Scan for the cell matching the given text and deliver its [X, Y] coordinate at center. 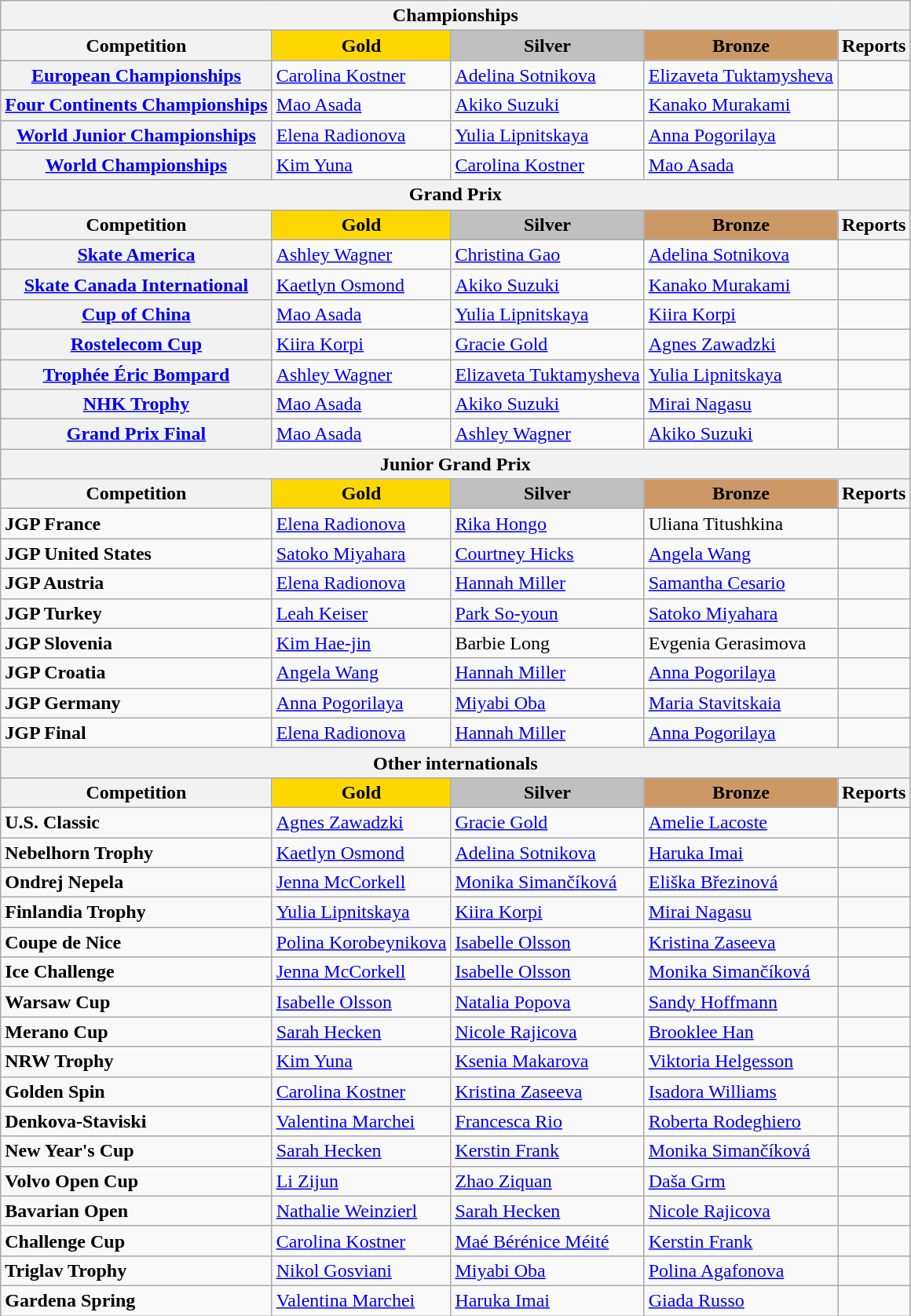
Maria Stavitskaia [741, 703]
Challenge Cup [137, 1241]
Denkova-Staviski [137, 1121]
World Championships [137, 165]
Ondrej Nepela [137, 883]
Trophée Éric Bompard [137, 375]
Francesca Rio [547, 1121]
Triglav Trophy [137, 1270]
Bavarian Open [137, 1211]
Kim Hae-jin [361, 643]
Park So-youn [547, 613]
Grand Prix [455, 195]
Nathalie Weinzierl [361, 1211]
Daša Grm [741, 1181]
Volvo Open Cup [137, 1181]
Four Continents Championships [137, 105]
World Junior Championships [137, 135]
Polina Korobeynikova [361, 942]
Junior Grand Prix [455, 464]
Uliana Titushkina [741, 524]
Other internationals [455, 762]
Ice Challenge [137, 972]
Giada Russo [741, 1300]
Warsaw Cup [137, 1002]
JGP Croatia [137, 673]
Barbie Long [547, 643]
Coupe de Nice [137, 942]
Finlandia Trophy [137, 912]
Viktoria Helgesson [741, 1062]
JGP Final [137, 733]
NHK Trophy [137, 404]
Isadora Williams [741, 1091]
Grand Prix Final [137, 434]
Evgenia Gerasimova [741, 643]
JGP Slovenia [137, 643]
U.S. Classic [137, 822]
New Year's Cup [137, 1151]
Samantha Cesario [741, 583]
Merano Cup [137, 1032]
Courtney Hicks [547, 554]
Leah Keiser [361, 613]
Eliška Březinová [741, 883]
Amelie Lacoste [741, 822]
Nebelhorn Trophy [137, 852]
Cup of China [137, 314]
JGP France [137, 524]
Roberta Rodeghiero [741, 1121]
Gardena Spring [137, 1300]
Sandy Hoffmann [741, 1002]
JGP Austria [137, 583]
Rostelecom Cup [137, 344]
Rika Hongo [547, 524]
Championships [455, 16]
NRW Trophy [137, 1062]
JGP United States [137, 554]
Polina Agafonova [741, 1270]
Natalia Popova [547, 1002]
Golden Spin [137, 1091]
Nikol Gosviani [361, 1270]
Ksenia Makarova [547, 1062]
Maé Bérénice Méité [547, 1241]
Christina Gao [547, 254]
Skate Canada International [137, 284]
Zhao Ziquan [547, 1181]
Brooklee Han [741, 1032]
European Championships [137, 75]
Skate America [137, 254]
JGP Turkey [137, 613]
Li Zijun [361, 1181]
JGP Germany [137, 703]
